Scan for the cell matching the given text and deliver its (x, y) coordinate at center. 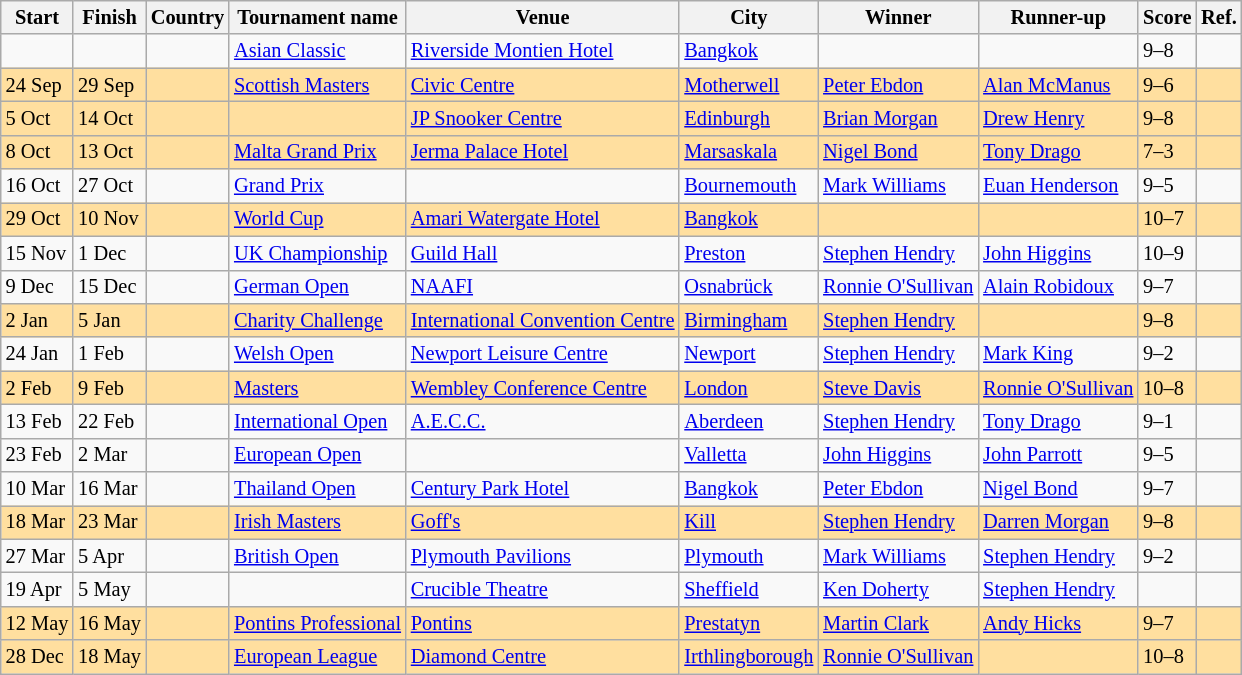
A.E.C.C. (543, 421)
27 Mar (38, 556)
Pontins (543, 623)
16 May (110, 623)
German Open (318, 287)
13 Oct (110, 152)
2 Mar (110, 455)
Country (188, 17)
World Cup (318, 219)
Score (1167, 17)
Welsh Open (318, 354)
Century Park Hotel (543, 489)
Civic Centre (543, 85)
28 Dec (38, 657)
Darren Morgan (1058, 522)
10–9 (1167, 253)
Alain Robidoux (1058, 287)
John Parrott (1058, 455)
Motherwell (748, 85)
24 Jan (38, 354)
Plymouth Pavilions (543, 556)
NAAFI (543, 287)
14 Oct (110, 118)
UK Championship (318, 253)
10–7 (1167, 219)
Andy Hicks (1058, 623)
Scottish Masters (318, 85)
Aberdeen (748, 421)
Diamond Centre (543, 657)
Sheffield (748, 589)
Birmingham (748, 320)
19 Apr (38, 589)
Wembley Conference Centre (543, 388)
5 May (110, 589)
Thailand Open (318, 489)
9 Dec (38, 287)
16 Mar (110, 489)
15 Nov (38, 253)
9 Feb (110, 388)
2 Feb (38, 388)
27 Oct (110, 186)
Irthlingborough (748, 657)
Start (38, 17)
2 Jan (38, 320)
24 Sep (38, 85)
Steve Davis (898, 388)
12 May (38, 623)
18 Mar (38, 522)
Irish Masters (318, 522)
Brian Morgan (898, 118)
23 Mar (110, 522)
Winner (898, 17)
13 Feb (38, 421)
Amari Watergate Hotel (543, 219)
London (748, 388)
Jerma Palace Hotel (543, 152)
29 Sep (110, 85)
Plymouth (748, 556)
Osnabrück (748, 287)
Euan Henderson (1058, 186)
29 Oct (38, 219)
European League (318, 657)
Alan McManus (1058, 85)
Crucible Theatre (543, 589)
Valletta (748, 455)
7–3 (1167, 152)
Drew Henry (1058, 118)
8 Oct (38, 152)
Prestatyn (748, 623)
Tournament name (318, 17)
23 Feb (38, 455)
Mark King (1058, 354)
5 Oct (38, 118)
Ken Doherty (898, 589)
9–6 (1167, 85)
Riverside Montien Hotel (543, 51)
Malta Grand Prix (318, 152)
Guild Hall (543, 253)
International Convention Centre (543, 320)
10 Mar (38, 489)
1 Feb (110, 354)
15 Dec (110, 287)
1 Dec (110, 253)
18 May (110, 657)
European Open (318, 455)
Martin Clark (898, 623)
Masters (318, 388)
JP Snooker Centre (543, 118)
Charity Challenge (318, 320)
22 Feb (110, 421)
Kill (748, 522)
5 Apr (110, 556)
Runner-up (1058, 17)
10 Nov (110, 219)
Preston (748, 253)
Newport Leisure Centre (543, 354)
Edinburgh (748, 118)
Asian Classic (318, 51)
5 Jan (110, 320)
Grand Prix (318, 186)
Marsaskala (748, 152)
Goff's (543, 522)
16 Oct (38, 186)
Venue (543, 17)
Ref. (1218, 17)
Finish (110, 17)
City (748, 17)
Bournemouth (748, 186)
Newport (748, 354)
9–1 (1167, 421)
Pontins Professional (318, 623)
British Open (318, 556)
International Open (318, 421)
